Find where the given text appears and provide that cell's center as [X, Y] coordinate. 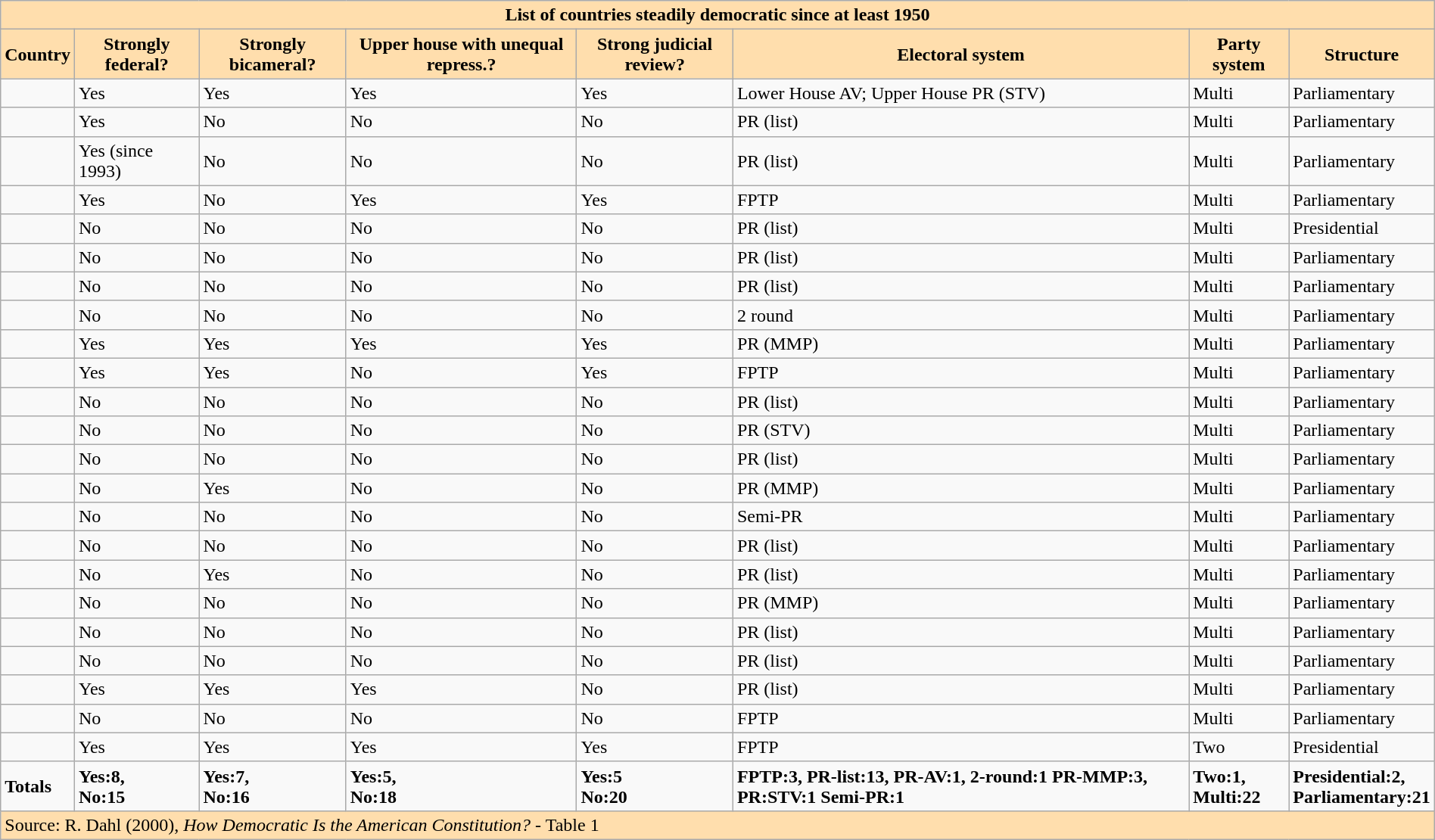
Yes:5No:20 [655, 786]
Strong judicial review? [655, 54]
Presidential:2,Parliamentary:21 [1362, 786]
Yes (since 1993) [136, 160]
Party system [1239, 54]
Yes:7,No:16 [272, 786]
Totals [38, 786]
Lower House AV; Upper House PR (STV) [960, 93]
Country [38, 54]
List of countries steadily democratic since at least 1950 [717, 15]
PR (STV) [960, 431]
Source: R. Dahl (2000), How Democratic Is the American Constitution? - Table 1 [717, 825]
FPTP:3, PR-list:13, PR-AV:1, 2-round:1 PR-MMP:3, PR:STV:1 Semi-PR:1 [960, 786]
Yes:8,No:15 [136, 786]
Strongly federal? [136, 54]
Semi-PR [960, 517]
Strongly bicameral? [272, 54]
Two:1,Multi:22 [1239, 786]
Electoral system [960, 54]
Structure [1362, 54]
Yes:5,No:18 [462, 786]
Two [1239, 747]
2 round [960, 315]
Upper house with unequal repress.? [462, 54]
